Output the [x, y] coordinate of the center of the cell containing the given text.  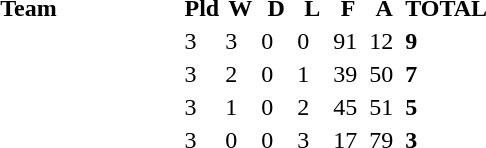
50 [384, 74]
91 [348, 41]
39 [348, 74]
12 [384, 41]
45 [348, 107]
51 [384, 107]
